Determine the [x, y] coordinate at the center of the cell enclosing the given text.  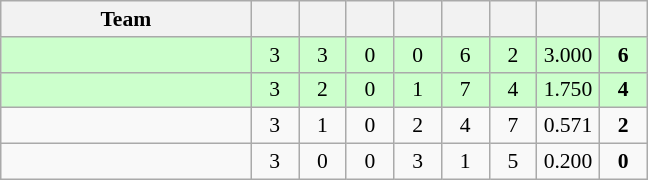
5 [513, 162]
0.200 [568, 162]
Team [126, 19]
1.750 [568, 90]
3.000 [568, 55]
0.571 [568, 126]
